Pinpoint the cell where the given text exists, returning its [x, y] midpoint coordinate. 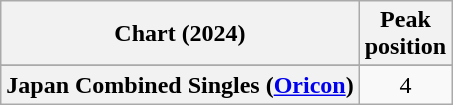
Japan Combined Singles (Oricon) [180, 85]
Chart (2024) [180, 34]
4 [405, 85]
Peakposition [405, 34]
